Pinpoint the cell where the given text exists, returning its [x, y] midpoint coordinate. 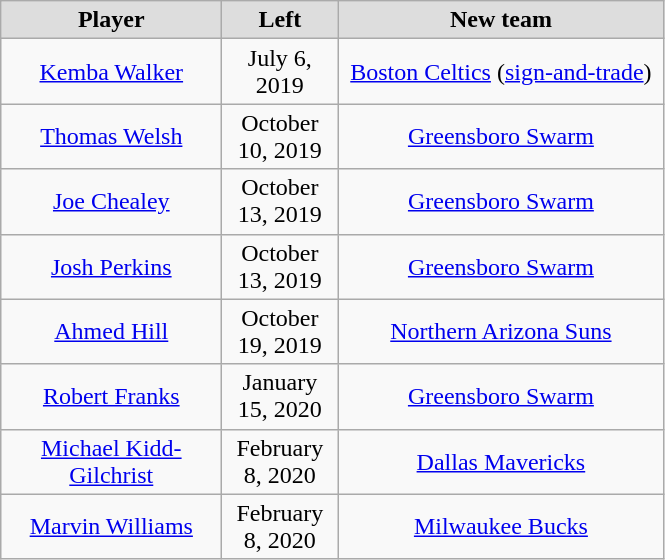
Josh Perkins [112, 266]
Ahmed Hill [112, 332]
Dallas Mavericks [501, 462]
Robert Franks [112, 396]
October 10, 2019 [280, 136]
Left [280, 20]
Joe Chealey [112, 202]
Michael Kidd-Gilchrist [112, 462]
New team [501, 20]
Northern Arizona Suns [501, 332]
Player [112, 20]
January 15, 2020 [280, 396]
July 6, 2019 [280, 72]
October 19, 2019 [280, 332]
Thomas Welsh [112, 136]
Kemba Walker [112, 72]
Milwaukee Bucks [501, 526]
Boston Celtics (sign-and-trade) [501, 72]
Marvin Williams [112, 526]
